Search for the cell housing the specified text and yield its [x, y] center coordinate. 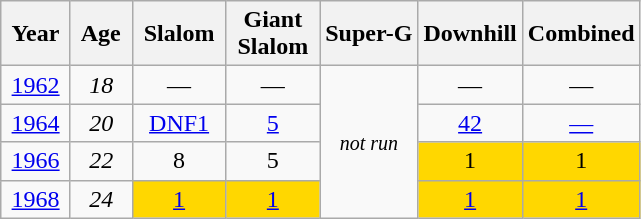
Year [36, 34]
Slalom [179, 34]
1964 [36, 123]
8 [179, 161]
DNF1 [179, 123]
22 [101, 161]
18 [101, 85]
Super-G [369, 34]
24 [101, 199]
not run [369, 142]
Downhill [470, 34]
Age [101, 34]
1962 [36, 85]
Combined [581, 34]
Giant Slalom [273, 34]
42 [470, 123]
20 [101, 123]
1966 [36, 161]
1968 [36, 199]
